Locate the cell with the specified text and output its [x, y] center coordinate. 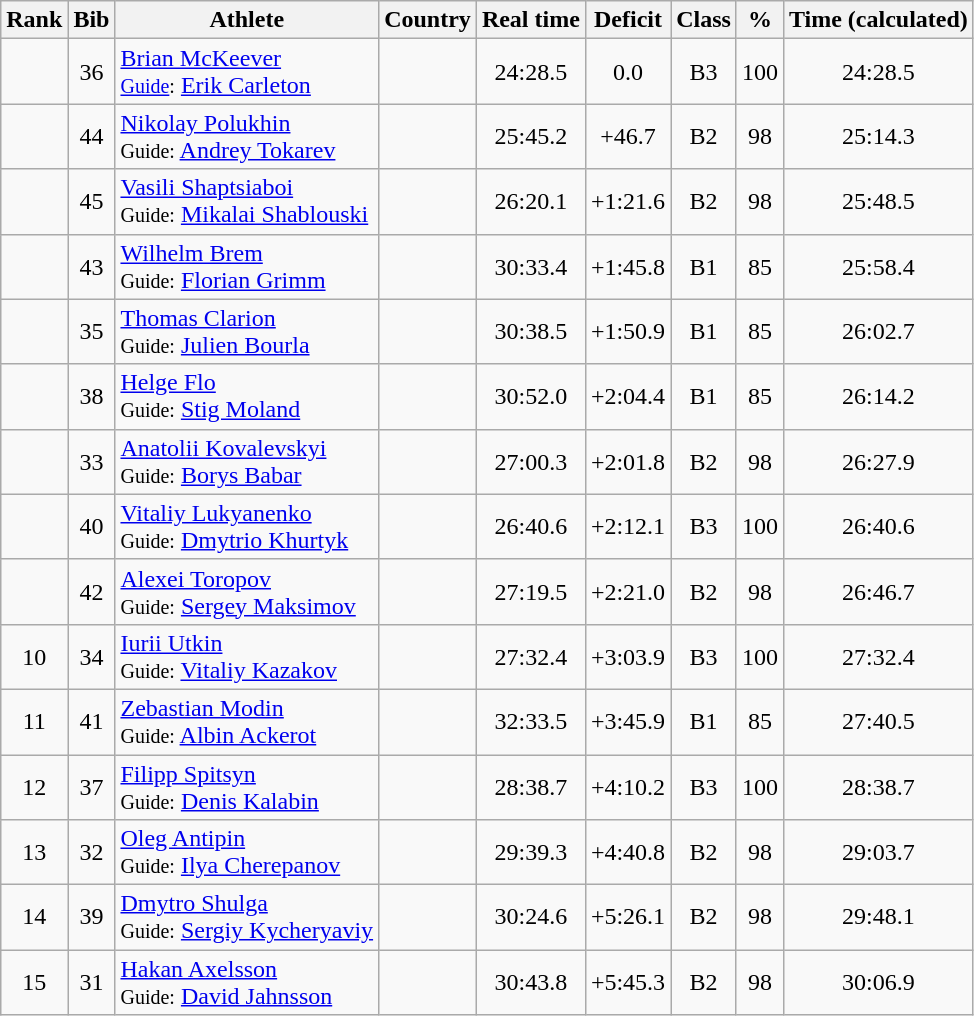
0.0 [628, 72]
25:48.5 [878, 202]
Bib [92, 20]
Vasili ShaptsiaboiGuide: Mikalai Shablouski [247, 202]
29:48.1 [878, 918]
+1:50.9 [628, 332]
32:33.5 [530, 722]
Nikolay PolukhinGuide: Andrey Tokarev [247, 136]
+1:45.8 [628, 266]
+2:12.1 [628, 526]
31 [92, 982]
26:27.9 [878, 462]
33 [92, 462]
26:02.7 [878, 332]
30:33.4 [530, 266]
27:19.5 [530, 592]
Deficit [628, 20]
10 [34, 656]
45 [92, 202]
Class [704, 20]
+5:45.3 [628, 982]
26:20.1 [530, 202]
41 [92, 722]
Filipp SpitsynGuide: Denis Kalabin [247, 786]
39 [92, 918]
38 [92, 396]
36 [92, 72]
32 [92, 852]
11 [34, 722]
34 [92, 656]
25:58.4 [878, 266]
+2:21.0 [628, 592]
Real time [530, 20]
Alexei ToropovGuide: Sergey Maksimov [247, 592]
Iurii UtkinGuide: Vitaliy Kazakov [247, 656]
37 [92, 786]
+4:40.8 [628, 852]
Dmytro ShulgaGuide: Sergiy Kycheryaviy [247, 918]
35 [92, 332]
Anatolii KovalevskyiGuide: Borys Babar [247, 462]
Vitaliy LukyanenkoGuide: Dmytrio Khurtyk [247, 526]
% [760, 20]
13 [34, 852]
40 [92, 526]
30:43.8 [530, 982]
Helge FloGuide: Stig Moland [247, 396]
27:40.5 [878, 722]
44 [92, 136]
Thomas ClarionGuide: Julien Bourla [247, 332]
30:06.9 [878, 982]
+2:01.8 [628, 462]
Rank [34, 20]
Athlete [247, 20]
25:45.2 [530, 136]
+2:04.4 [628, 396]
+1:21.6 [628, 202]
43 [92, 266]
30:52.0 [530, 396]
Time (calculated) [878, 20]
+46.7 [628, 136]
26:46.7 [878, 592]
Hakan AxelssonGuide: David Jahnsson [247, 982]
27:00.3 [530, 462]
+3:03.9 [628, 656]
+3:45.9 [628, 722]
30:38.5 [530, 332]
12 [34, 786]
42 [92, 592]
+5:26.1 [628, 918]
Wilhelm BremGuide: Florian Grimm [247, 266]
Zebastian ModinGuide: Albin Ackerot [247, 722]
+4:10.2 [628, 786]
29:03.7 [878, 852]
Oleg AntipinGuide: Ilya Cherepanov [247, 852]
26:14.2 [878, 396]
15 [34, 982]
30:24.6 [530, 918]
25:14.3 [878, 136]
Brian McKeeverGuide: Erik Carleton [247, 72]
14 [34, 918]
Country [428, 20]
29:39.3 [530, 852]
